Search for the cell housing the specified text and yield its [x, y] center coordinate. 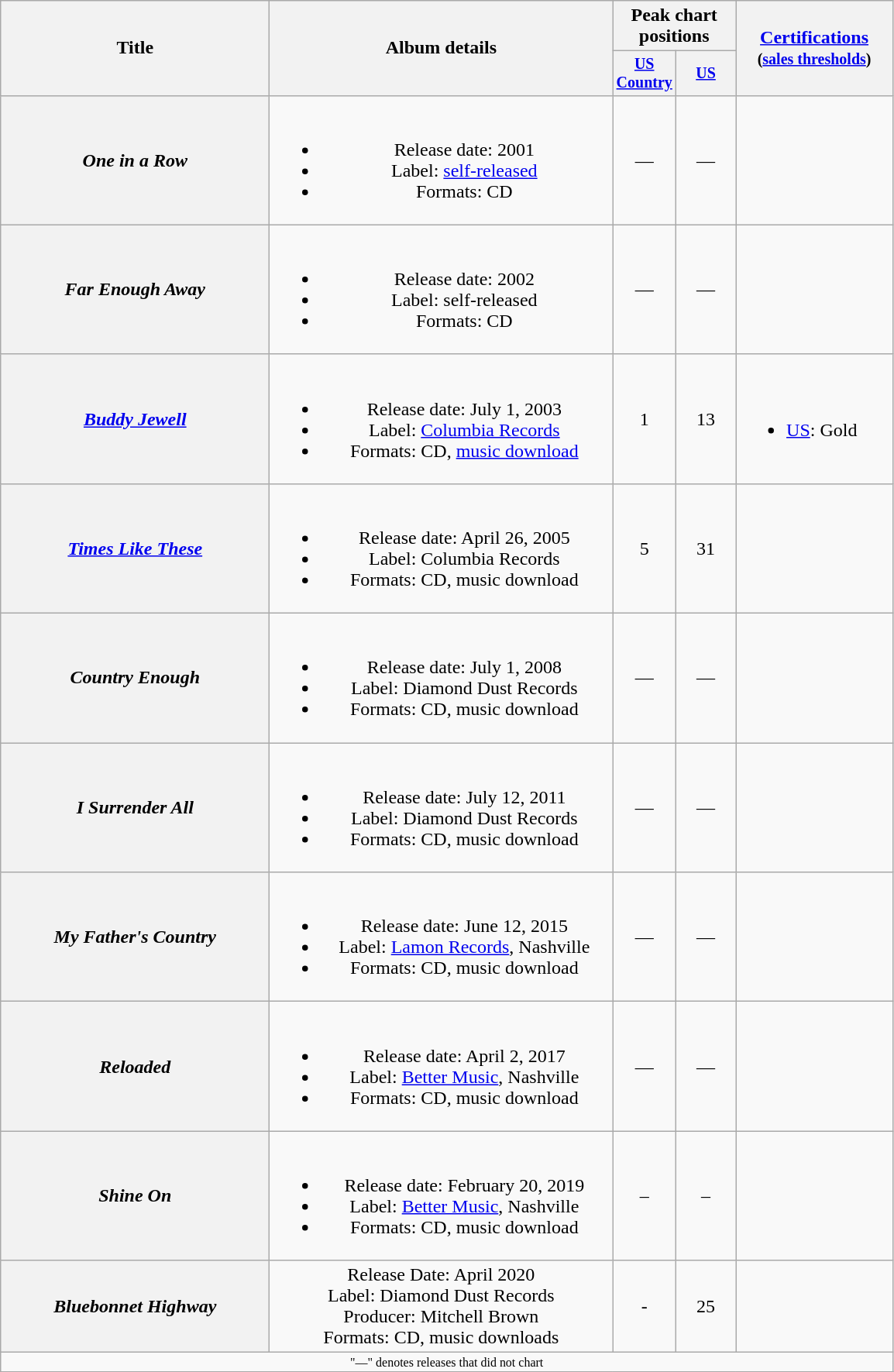
Release date: July 1, 2008Label: Diamond Dust RecordsFormats: CD, music download [442, 679]
Release date: June 12, 2015Label: Lamon Records, NashvilleFormats: CD, music download [442, 937]
25 [707, 1306]
Bluebonnet Highway [135, 1306]
1 [645, 418]
Album details [442, 48]
One in a Row [135, 160]
Release date: July 12, 2011Label: Diamond Dust RecordsFormats: CD, music download [442, 807]
Release date: July 1, 2003Label: Columbia RecordsFormats: CD, music download [442, 418]
Shine On [135, 1196]
Release date: April 2, 2017Label: Better Music, NashvilleFormats: CD, music download [442, 1066]
Peak chartpositions [674, 26]
Certifications(sales thresholds) [815, 48]
I Surrender All [135, 807]
Release date: April 26, 2005Label: Columbia RecordsFormats: CD, music download [442, 548]
Times Like These [135, 548]
Release date: February 20, 2019Label: Better Music, NashvilleFormats: CD, music download [442, 1196]
Release date: 2001Label: self-releasedFormats: CD [442, 160]
Buddy Jewell [135, 418]
US: Gold [815, 418]
Release Date: April 2020Label: Diamond Dust RecordsProducer: Mitchell BrownFormats: CD, music downloads [442, 1306]
Release date: 2002Label: self-releasedFormats: CD [442, 290]
US Country [645, 73]
5 [645, 548]
- [645, 1306]
Far Enough Away [135, 290]
US [707, 73]
"—" denotes releases that did not chart [447, 1362]
31 [707, 548]
13 [707, 418]
My Father's Country [135, 937]
Country Enough [135, 679]
Title [135, 48]
Reloaded [135, 1066]
